Output the (x, y) coordinate of the center of the cell containing the given text.  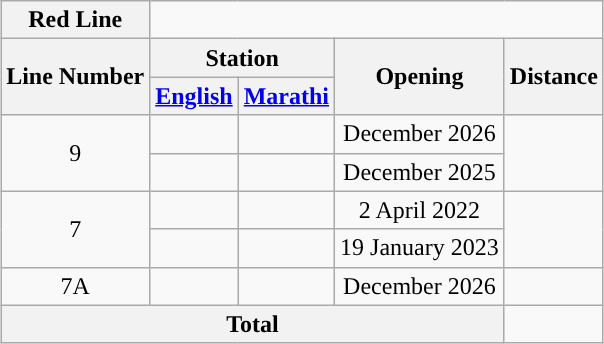
Station (242, 58)
9 (76, 153)
Opening (420, 77)
Distance (554, 77)
19 January 2023 (420, 248)
7 (76, 229)
English (194, 96)
December 2025 (420, 172)
Red Line (76, 20)
Line Number (76, 77)
Marathi (286, 96)
7A (76, 286)
2 April 2022 (420, 210)
Total (253, 324)
